Find where the given text appears and provide that cell's center as [x, y] coordinate. 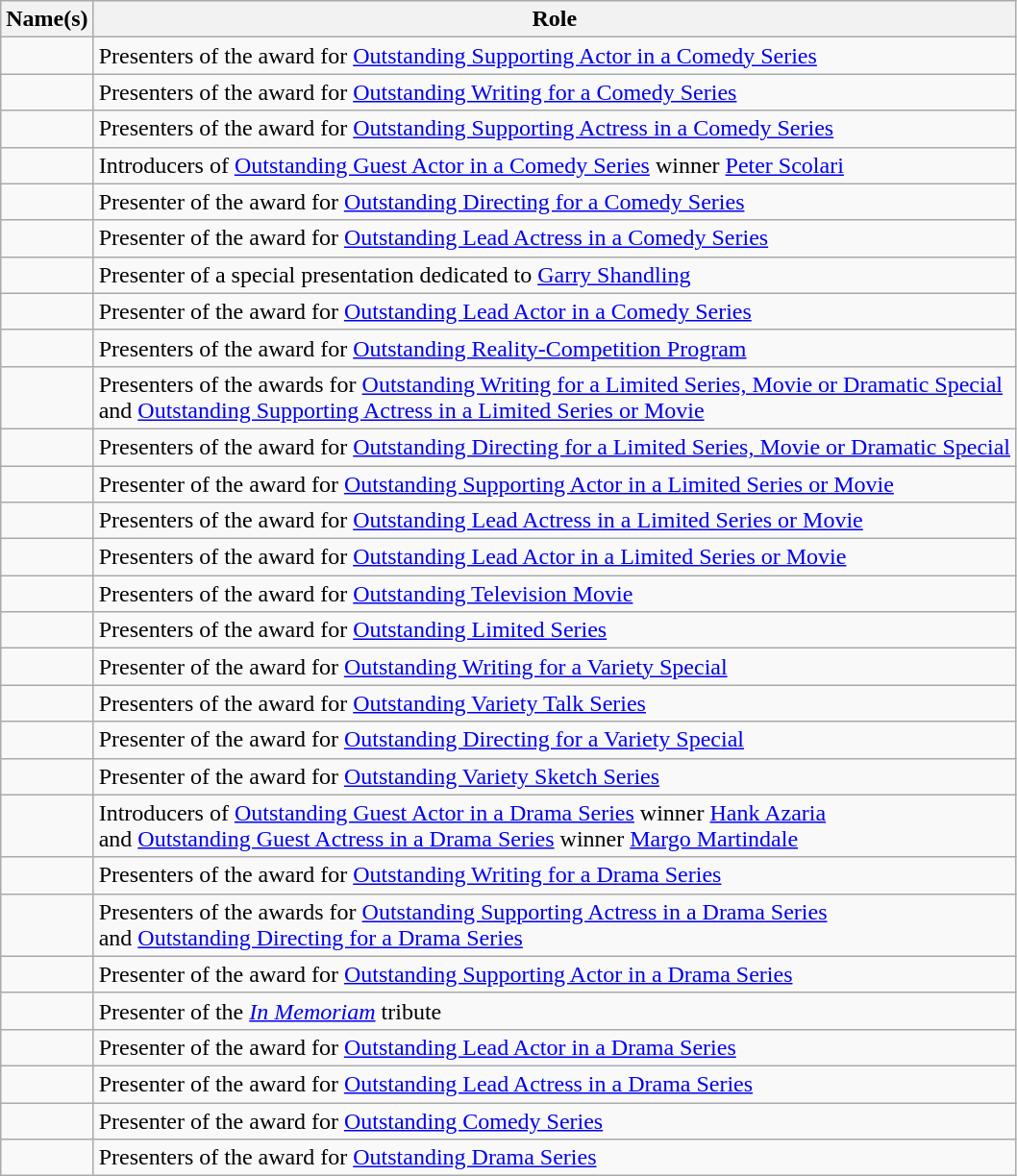
Presenters of the award for Outstanding Reality-Competition Program [554, 348]
Introducers of Outstanding Guest Actor in a Drama Series winner Hank Azaria and Outstanding Guest Actress in a Drama Series winner Margo Martindale [554, 826]
Presenters of the award for Outstanding Lead Actress in a Limited Series or Movie [554, 521]
Presenter of a special presentation dedicated to Garry Shandling [554, 275]
Presenters of the award for Outstanding Supporting Actor in a Comedy Series [554, 56]
Presenter of the award for Outstanding Directing for a Variety Special [554, 740]
Presenter of the award for Outstanding Lead Actor in a Drama Series [554, 1047]
Name(s) [47, 19]
Presenter of the award for Outstanding Lead Actress in a Drama Series [554, 1084]
Presenter of the award for Outstanding Variety Sketch Series [554, 776]
Presenter of the In Memoriam tribute [554, 1011]
Presenters of the award for Outstanding Television Movie [554, 594]
Presenter of the award for Outstanding Comedy Series [554, 1121]
Presenters of the award for Outstanding Drama Series [554, 1158]
Presenters of the awards for Outstanding Supporting Actress in a Drama Series and Outstanding Directing for a Drama Series [554, 924]
Presenter of the award for Outstanding Supporting Actor in a Limited Series or Movie [554, 483]
Presenters of the award for Outstanding Lead Actor in a Limited Series or Movie [554, 557]
Presenters of the award for Outstanding Writing for a Drama Series [554, 875]
Presenters of the award for Outstanding Directing for a Limited Series, Movie or Dramatic Special [554, 447]
Presenter of the award for Outstanding Writing for a Variety Special [554, 667]
Presenter of the award for Outstanding Supporting Actor in a Drama Series [554, 974]
Presenters of the award for Outstanding Variety Talk Series [554, 703]
Presenters of the award for Outstanding Writing for a Comedy Series [554, 92]
Presenters of the award for Outstanding Supporting Actress in a Comedy Series [554, 129]
Introducers of Outstanding Guest Actor in a Comedy Series winner Peter Scolari [554, 165]
Presenters of the award for Outstanding Limited Series [554, 630]
Presenter of the award for Outstanding Lead Actor in a Comedy Series [554, 311]
Presenter of the award for Outstanding Directing for a Comedy Series [554, 202]
Presenter of the award for Outstanding Lead Actress in a Comedy Series [554, 238]
Role [554, 19]
